Pinpoint the cell where the given text exists, returning its (X, Y) midpoint coordinate. 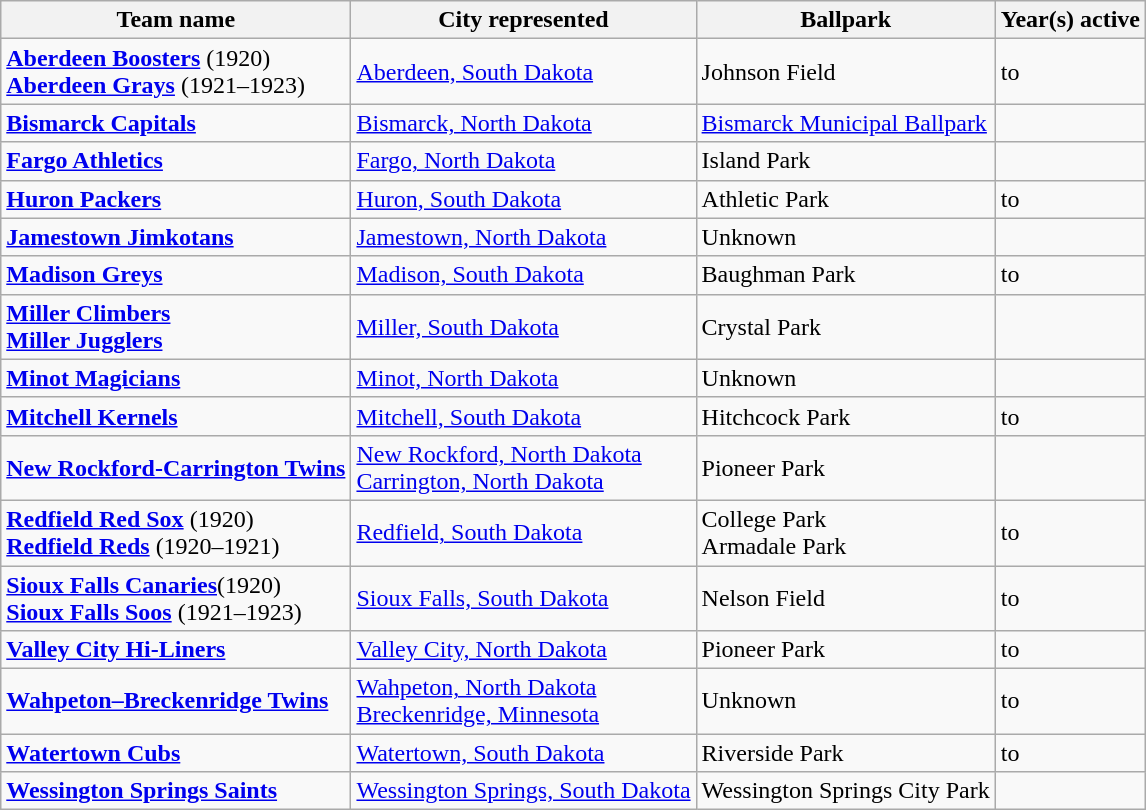
Athletic Park (846, 199)
Aberdeen Boosters (1920)Aberdeen Grays (1921–1923) (176, 72)
Jamestown, North Dakota (524, 237)
Wahpeton–Breckenridge Twins (176, 702)
Bismarck Municipal Ballpark (846, 123)
Sioux Falls Canaries(1920) Sioux Falls Soos (1921–1923) (176, 598)
Madison Greys (176, 275)
Johnson Field (846, 72)
Island Park (846, 161)
Wessington Springs Saints (176, 791)
Ballpark (846, 20)
Fargo Athletics (176, 161)
New Rockford, North Dakota Carrington, North Dakota (524, 468)
Fargo, North Dakota (524, 161)
Crystal Park (846, 326)
New Rockford-Carrington Twins (176, 468)
Wessington Springs City Park (846, 791)
Sioux Falls, South Dakota (524, 598)
Valley City, North Dakota (524, 650)
Huron Packers (176, 199)
Team name (176, 20)
Mitchell Kernels (176, 416)
Nelson Field (846, 598)
Valley City Hi-Liners (176, 650)
Redfield Red Sox (1920) Redfield Reds (1920–1921) (176, 532)
Year(s) active (1070, 20)
Wahpeton, North Dakota Breckenridge, Minnesota (524, 702)
City represented (524, 20)
Hitchcock Park (846, 416)
Watertown, South Dakota (524, 753)
Miller, South Dakota (524, 326)
Riverside Park (846, 753)
Miller Climbers Miller Jugglers (176, 326)
Minot Magicians (176, 378)
Minot, North Dakota (524, 378)
College Park Armadale Park (846, 532)
Madison, South Dakota (524, 275)
Huron, South Dakota (524, 199)
Aberdeen, South Dakota (524, 72)
Mitchell, South Dakota (524, 416)
Redfield, South Dakota (524, 532)
Jamestown Jimkotans (176, 237)
Bismarck, North Dakota (524, 123)
Baughman Park (846, 275)
Watertown Cubs (176, 753)
Wessington Springs, South Dakota (524, 791)
Bismarck Capitals (176, 123)
